Determine the [X, Y] coordinate at the center of the cell enclosing the given text.  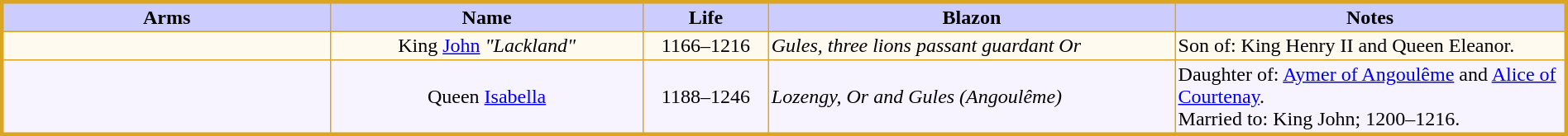
Notes [1371, 16]
Gules, three lions passant guardant Or [972, 45]
Blazon [972, 16]
Queen Isabella [486, 97]
1166–1216 [706, 45]
Life [706, 16]
Daughter of: Aymer of Angoulême and Alice of Courtenay.Married to: King John; 1200–1216. [1371, 97]
Lozengy, Or and Gules (Angoulême) [972, 97]
Son of: King Henry II and Queen Eleanor. [1371, 45]
Arms [165, 16]
King John "Lackland" [486, 45]
1188–1246 [706, 97]
Name [486, 16]
